Extract the [X, Y] coordinate from the center of the cell holding the provided text.  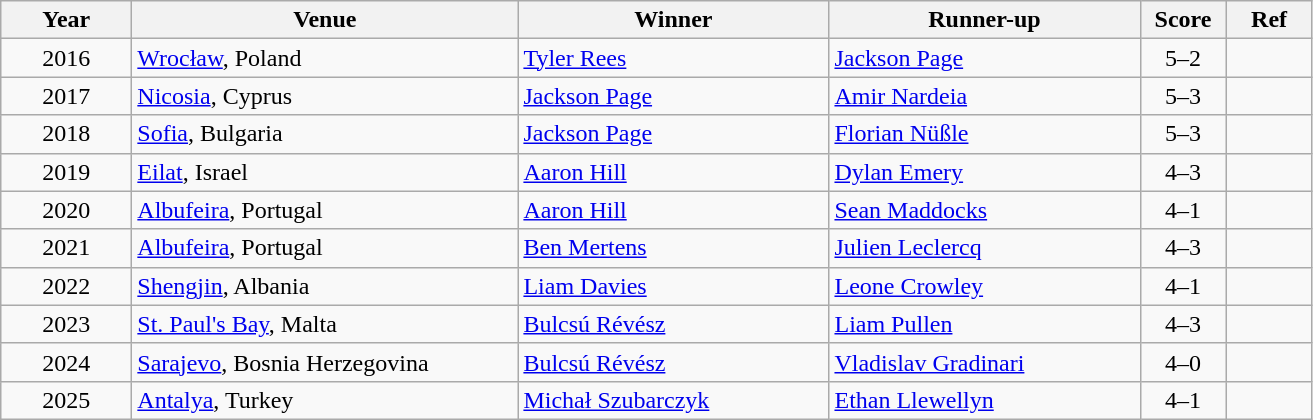
2025 [66, 400]
Wrocław, Poland [325, 58]
Sarajevo, Bosnia Herzegovina [325, 362]
Dylan Emery [984, 172]
Year [66, 20]
St. Paul's Bay, Malta [325, 324]
Vladislav Gradinari [984, 362]
Venue [325, 20]
Eilat, Israel [325, 172]
Sofia, Bulgaria [325, 134]
2018 [66, 134]
Runner-up [984, 20]
Score [1183, 20]
Ethan Llewellyn [984, 400]
5–2 [1183, 58]
Amir Nardeia [984, 96]
Winner [674, 20]
Tyler Rees [674, 58]
2020 [66, 210]
Michał Szubarczyk [674, 400]
Ref [1269, 20]
2022 [66, 286]
Leone Crowley [984, 286]
Florian Nüßle [984, 134]
2024 [66, 362]
2023 [66, 324]
2021 [66, 248]
2016 [66, 58]
Shengjin, Albania [325, 286]
Nicosia, Cyprus [325, 96]
Julien Leclercq [984, 248]
Antalya, Turkey [325, 400]
Liam Davies [674, 286]
Liam Pullen [984, 324]
Ben Mertens [674, 248]
2019 [66, 172]
2017 [66, 96]
Sean Maddocks [984, 210]
4–0 [1183, 362]
